Pinpoint the cell where the given text exists, returning its [X, Y] midpoint coordinate. 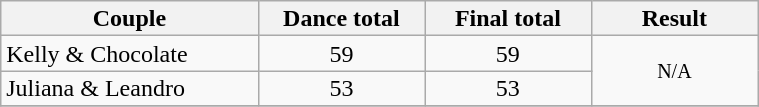
Juliana & Leandro [130, 88]
Final total [508, 18]
Couple [130, 18]
Kelly & Chocolate [130, 54]
Result [674, 18]
N/A [674, 71]
Dance total [341, 18]
